Pinpoint the cell where the given text exists, returning its [X, Y] midpoint coordinate. 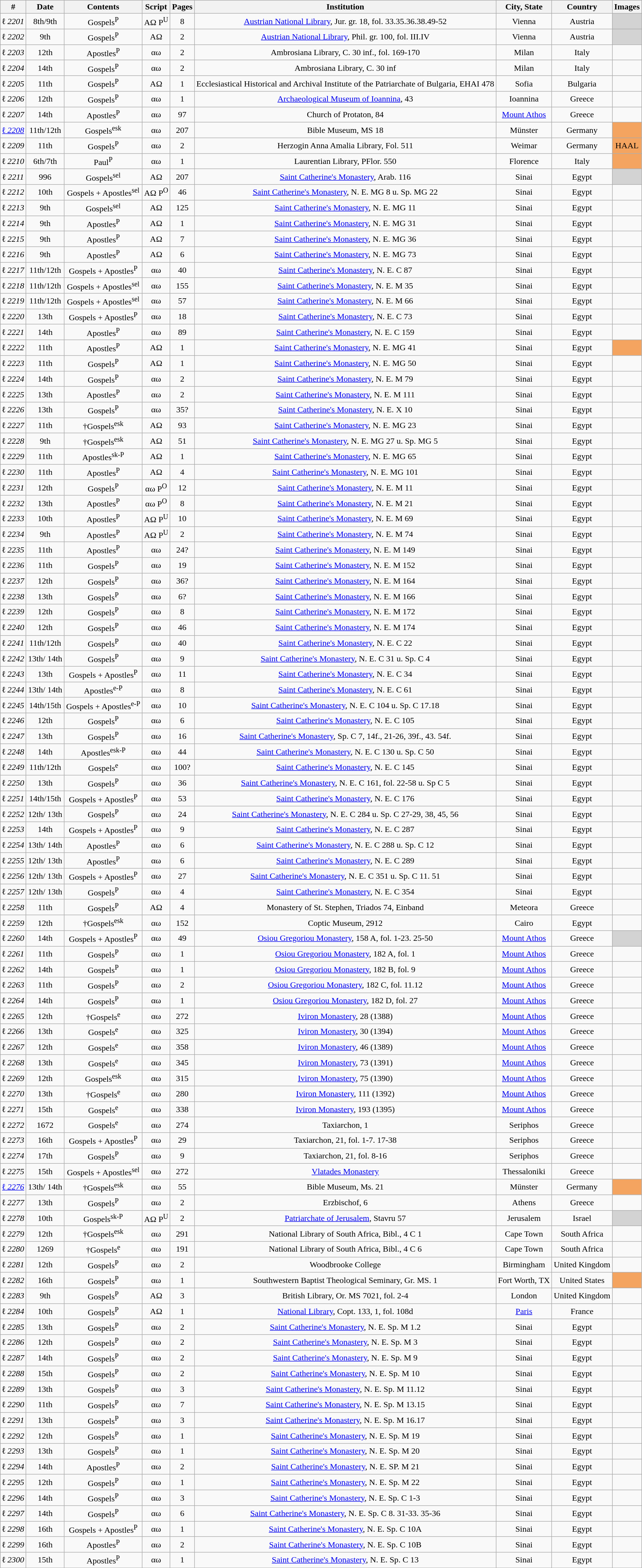
ℓ 2281 [13, 1265]
Apostlesesk-P [103, 752]
89 [182, 332]
Meteora [524, 907]
55 [182, 1187]
ℓ 2211 [13, 177]
Iviron Monastery, 46 (1389) [345, 1047]
Fort Worth, TX [524, 1280]
Saint Catherine's Monastery, N. E. C 31 u. Sp. C 4 [345, 659]
ℓ 2243 [13, 674]
ℓ 2206 [13, 99]
Saint Catherine's Monastery, N. E. M 166 [345, 597]
City, State [524, 7]
ℓ 2217 [13, 270]
24? [182, 550]
Saint Catherine's Monastery, N. E. C 284 u. Sp. C 27-29, 38, 45, 56 [345, 814]
Patriarchate of Jerusalem, Stavru 57 [345, 1218]
ℓ 2294 [13, 1466]
National Library of South Africa, Bibl., 4 C 6 [345, 1250]
Saint Catherine's Monastery, N. E. MG 41 [345, 347]
Saint Catherine's Monastery, N. E. Sp. M 20 [345, 1451]
Saint Catherine's Monastery, N. E. C 130 u. Sp. C 50 [345, 752]
6? [182, 597]
Saint Catherine's Monastery, N. E. SP. M 21 [345, 1466]
27 [182, 876]
ℓ 2262 [13, 970]
Iviron Monastery, 73 (1391) [345, 1063]
ℓ 2298 [13, 1529]
ℓ 2299 [13, 1545]
Vlatades Monastery [345, 1171]
358 [182, 1047]
Laurentian Library, PFlor. 550 [345, 161]
Saint Catherine's Monastery, N. E. Sp. M 9 [345, 1358]
ℓ 2209 [13, 146]
Bible Museum, MS 18 [345, 130]
ℓ 2234 [13, 534]
ℓ 2203 [13, 52]
Iviron Monastery, 30 (1394) [345, 1032]
Saint Catherine's Monastery, N. E. Sp. M 11.12 [345, 1389]
155 [182, 285]
ℓ 2223 [13, 363]
Thessaloniki [524, 1171]
ℓ 2277 [13, 1203]
Gospelssk-P [103, 1218]
Osiou Gregoriou Monastery, 182 C, fol. 11.12 [345, 985]
Saint Catherine's Monastery, N. E. MG 31 [345, 223]
35? [182, 410]
ℓ 2259 [13, 923]
Weimar [524, 146]
ℓ 2256 [13, 876]
ℓ 2247 [13, 736]
ℓ 2249 [13, 767]
Israel [582, 1218]
325 [182, 1032]
100? [182, 767]
8th/9th [45, 22]
97 [182, 114]
ℓ 2227 [13, 426]
Saint Catherine's Monastery, N. E. Sp. M 1.2 [345, 1327]
Saint Catherine's Monastery, N. E. M 66 [345, 301]
Images [627, 7]
Saint Catherine's Monastery, N. E. M 35 [345, 285]
Cairo [524, 923]
Taxiarchon, 21, fol. 8-16 [345, 1156]
ℓ 2286 [13, 1342]
49 [182, 938]
274 [182, 1125]
ℓ 2283 [13, 1296]
ℓ 2229 [13, 456]
36? [182, 581]
Austrian National Library, Phil. gr. 100, fol. III.IV [345, 37]
18 [182, 317]
Saint Catherine's Monastery, N. E. MG 23 [345, 426]
Saint Catherine's Monastery, N. E. Sp. C 8. 31-33. 35-36 [345, 1513]
ℓ 2297 [13, 1513]
Saint Catherine's Monastery, N. E. C 289 [345, 861]
Saint Catherine's Monastery, N. E. C 354 [345, 892]
ℓ 2201 [13, 22]
Saint Catherine's Monastery, N. E. Sp. C 1-3 [345, 1498]
Saint Catherine's Monastery, Sp. C 7, 14f., 21-26, 39f., 43. 54f. [345, 736]
ℓ 2233 [13, 519]
Saint Catherine's Monastery, N. E. MG 11 [345, 208]
Saint Catherine's Monastery, N. E. C 22 [345, 643]
ℓ 2271 [13, 1109]
291 [182, 1233]
ℓ 2284 [13, 1312]
ℓ 2258 [13, 907]
ℓ 2265 [13, 1016]
ℓ 2239 [13, 612]
Saint Catherine's Monastery, N. E. MG 65 [345, 456]
93 [182, 426]
ℓ 2270 [13, 1094]
ℓ 2236 [13, 565]
ℓ 2245 [13, 705]
ℓ 2232 [13, 503]
Saint Catherine's Monastery, N. E. Sp. C 10B [345, 1545]
Saint Catherine's Monastery, N. E. Sp. C 10A [345, 1529]
ℓ 2235 [13, 550]
Ambrosiana Library, C. 30 inf., fol. 169-170 [345, 52]
ℓ 2260 [13, 938]
Saint Catherine's Monastery, N. E. Sp. M 3 [345, 1342]
ℓ 2213 [13, 208]
Bulgaria [582, 84]
ℓ 2282 [13, 1280]
Saint Catherine's Monastery, N. E. C 176 [345, 799]
Saint Catherine's Monastery, N. E. M 164 [345, 581]
191 [182, 1250]
Date [45, 7]
Pages [182, 7]
Saint Catherine's Monastery, N. E. M 152 [345, 565]
Erzbischof, 6 [345, 1203]
ℓ 2238 [13, 597]
Florence [524, 161]
Bible Museum, Ms. 21 [345, 1187]
Taxiarchon, 1 [345, 1125]
ℓ 2295 [13, 1483]
ℓ 2242 [13, 659]
16 [182, 736]
36 [182, 783]
ℓ 2264 [13, 1000]
Osiou Gregoriou Monastery, 182 D, fol. 27 [345, 1000]
Saint Catherine's Monastery, N. E. C 105 [345, 721]
ℓ 2244 [13, 690]
ℓ 2255 [13, 861]
ℓ 2224 [13, 379]
Saint Catherine's Monastery, N. E. MG 101 [345, 472]
ΑΩ PO [156, 193]
Saint Catherine's Monastery, N. E. C 87 [345, 270]
Saint Catherine's Monastery, N. E. C 288 u. Sp. C 12 [345, 845]
51 [182, 441]
996 [45, 177]
Saint Catherine's Monastery, N. E. C 161, fol. 22-58 u. Sp C 5 [345, 783]
ℓ 2257 [13, 892]
Saint Catherine's Monastery, N. E. Sp. M 13.15 [345, 1404]
29 [182, 1141]
53 [182, 799]
Saint Catherine's Monastery, N. E. Sp. M 10 [345, 1374]
44 [182, 752]
Saint Catherine's Monastery, N. E. C 61 [345, 690]
152 [182, 923]
ℓ 2228 [13, 441]
ℓ 2237 [13, 581]
Saint Catherine's Monastery, N. E. C 34 [345, 674]
Saint Catherine's Monastery, N. E. MG 36 [345, 239]
Saint Catherine's Monastery, Arab. 116 [345, 177]
ℓ 2231 [13, 488]
ℓ 2252 [13, 814]
Saint Catherine's Monastery, N. E. M 79 [345, 379]
ℓ 2207 [13, 114]
Saint Catherine's Monastery, N. E. Sp. M 19 [345, 1436]
12 [182, 488]
ℓ 2261 [13, 954]
ℓ 2218 [13, 285]
Contents [103, 7]
ℓ 2202 [13, 37]
Gospels + Apostlese-P [103, 705]
Ambrosiana Library, C. 30 inf [345, 68]
PaulP [103, 161]
6th/7th [45, 161]
ℓ 2230 [13, 472]
Saint Catherine's Monastery, N. E. C 159 [345, 332]
ℓ 2289 [13, 1389]
Osiou Gregoriou Monastery, 182 B, fol. 9 [345, 970]
ℓ 2278 [13, 1218]
Coptic Museum, 2912 [345, 923]
Saint Catherine's Monastery, N. E. M 74 [345, 534]
ℓ 2291 [13, 1420]
British Library, Or. MS 7021, fol. 2-4 [345, 1296]
57 [182, 301]
ℓ 2216 [13, 255]
ℓ 2280 [13, 1250]
Apostlessk-P [103, 456]
Apostlese-P [103, 690]
United States [582, 1280]
Saint Catherine's Monastery, N. E. C 104 u. Sp. C 17.18 [345, 705]
Saint Catherine's Monastery, N. E. Sp. C 13 [345, 1560]
Institution [345, 7]
ℓ 2251 [13, 799]
Saint Catherine's Monastery, N. E. M 21 [345, 503]
ℓ 2300 [13, 1560]
ℓ 2250 [13, 783]
ℓ 2275 [13, 1171]
ℓ 2219 [13, 301]
Ecclesiastical Historical and Archival Institute of the Patriarchate of Bulgaria, EHAI 478 [345, 84]
ℓ 2246 [13, 721]
Iviron Monastery, 111 (1392) [345, 1094]
London [524, 1296]
ℓ 2292 [13, 1436]
ℓ 2274 [13, 1156]
Saint Catherine's Monastery, N. E. M 172 [345, 612]
Saint Catherine's Monastery, N. E. Sp. M 22 [345, 1483]
Iviron Monastery, 193 (1395) [345, 1109]
Paris [524, 1312]
ℓ 2273 [13, 1141]
ℓ 2263 [13, 985]
Taxiarchon, 21, fol. 1-7. 17-38 [345, 1141]
ℓ 2287 [13, 1358]
Saint Catherine's Monastery, N. E. C 351 u. Sp. C 11. 51 [345, 876]
Saint Catherine's Monastery, N. E. Sp. M 16.17 [345, 1420]
France [582, 1312]
ℓ 2225 [13, 394]
National Library, Copt. 133, 1, fol. 108d [345, 1312]
ℓ 2285 [13, 1327]
11 [182, 674]
ℓ 2266 [13, 1032]
ℓ 2276 [13, 1187]
338 [182, 1109]
1269 [45, 1250]
280 [182, 1094]
Saint Catherine's Monastery, N. E. C 73 [345, 317]
ℓ 2254 [13, 845]
Saint Catherine's Monastery, N. E. MG 50 [345, 363]
Osiou Gregoriou Monastery, 182 A, fol. 1 [345, 954]
Monastery of St. Stephen, Triados 74, Einband [345, 907]
Saint Catherine's Monastery, N. E. M 149 [345, 550]
National Library of South Africa, Bibl., 4 C 1 [345, 1233]
ℓ 2220 [13, 317]
Iviron Monastery, 75 (1390) [345, 1079]
Athens [524, 1203]
1672 [45, 1125]
24 [182, 814]
ℓ 2210 [13, 161]
Herzogin Anna Amalia Library, Fol. 511 [345, 146]
19 [182, 565]
ℓ 2221 [13, 332]
Saint Catherine's Monastery, N. E. M 11 [345, 488]
ℓ 2212 [13, 193]
Saint Catherine's Monastery, N. E. M 111 [345, 394]
Birmingham [524, 1265]
125 [182, 208]
ℓ 2288 [13, 1374]
Saint Catherine's Monastery, N. E. M 174 [345, 627]
ℓ 2226 [13, 410]
17th [45, 1156]
Saint Catherine's Monastery, N. E. MG 73 [345, 255]
Woodbrooke College [345, 1265]
ℓ 2214 [13, 223]
Saint Catherine's Monastery, N. E. C 287 [345, 830]
Sofia [524, 84]
ℓ 2204 [13, 68]
315 [182, 1079]
ℓ 2248 [13, 752]
ℓ 2296 [13, 1498]
ℓ 2293 [13, 1451]
Southwestern Baptist Theological Seminary, Gr. MS. 1 [345, 1280]
ℓ 2290 [13, 1404]
Archaeological Museum of Ioannina, 43 [345, 99]
Saint Catherine's Monastery, N. E. X 10 [345, 410]
Saint Catherine's Monastery, N. E. MG 27 u. Sp. MG 5 [345, 441]
Jerusalem [524, 1218]
Iviron Monastery, 28 (1388) [345, 1016]
Saint Catherine's Monastery, N. E. C 145 [345, 767]
ℓ 2240 [13, 627]
ℓ 2208 [13, 130]
Church of Protaton, 84 [345, 114]
ℓ 2205 [13, 84]
ℓ 2272 [13, 1125]
ℓ 2253 [13, 830]
Ioannina [524, 99]
Saint Catherine's Monastery, N. E. MG 8 u. Sp. MG 22 [345, 193]
Austrian National Library, Jur. gr. 18, fol. 33.35.36.38.49-52 [345, 22]
HAAL [627, 146]
ℓ 2215 [13, 239]
ℓ 2268 [13, 1063]
ℓ 2269 [13, 1079]
Osiou Gregoriou Monastery, 158 A, fol. 1-23. 25-50 [345, 938]
Saint Catherine's Monastery, N. E. M 69 [345, 519]
Script [156, 7]
ℓ 2222 [13, 347]
ℓ 2279 [13, 1233]
Country [582, 7]
ℓ 2241 [13, 643]
ℓ 2267 [13, 1047]
# [13, 7]
345 [182, 1063]
